Pinpoint the cell where the given text exists, returning its [x, y] midpoint coordinate. 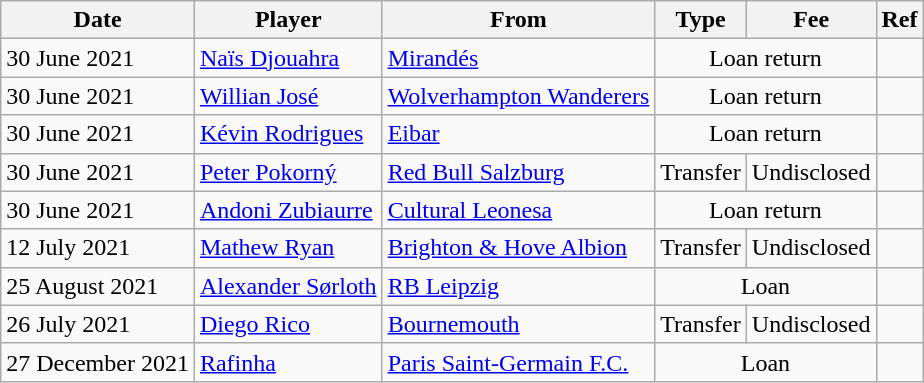
Cultural Leonesa [518, 210]
Ref [900, 20]
From [518, 20]
Fee [811, 20]
Andoni Zubiaurre [288, 210]
Diego Rico [288, 324]
Mirandés [518, 58]
Peter Pokorný [288, 172]
RB Leipzig [518, 286]
Rafinha [288, 362]
Kévin Rodrigues [288, 134]
27 December 2021 [98, 362]
Eibar [518, 134]
Bournemouth [518, 324]
Alexander Sørloth [288, 286]
Wolverhampton Wanderers [518, 96]
12 July 2021 [98, 248]
Player [288, 20]
26 July 2021 [98, 324]
Mathew Ryan [288, 248]
Brighton & Hove Albion [518, 248]
Date [98, 20]
25 August 2021 [98, 286]
Willian José [288, 96]
Type [701, 20]
Naïs Djouahra [288, 58]
Paris Saint-Germain F.C. [518, 362]
Red Bull Salzburg [518, 172]
